Return the [x, y] coordinate for the center point of the cell that contains the specified text.  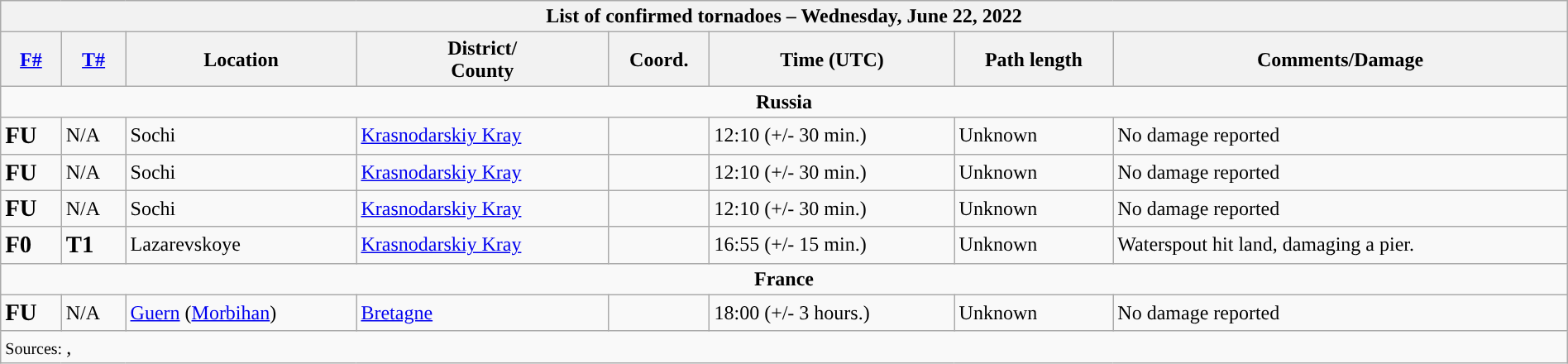
18:00 (+/- 3 hours.) [832, 313]
Russia [784, 102]
T1 [93, 245]
F0 [31, 245]
Sources: , [784, 347]
Waterspout hit land, damaging a pier. [1340, 245]
France [784, 279]
List of confirmed tornadoes – Wednesday, June 22, 2022 [784, 17]
16:55 (+/- 15 min.) [832, 245]
Bretagne [483, 313]
F# [31, 60]
Time (UTC) [832, 60]
Path length [1034, 60]
Coord. [659, 60]
Lazarevskoye [241, 245]
Location [241, 60]
Comments/Damage [1340, 60]
District/County [483, 60]
T# [93, 60]
Guern (Morbihan) [241, 313]
